Capture the cell that displays the provided text and extract its [x, y] central coordinate. 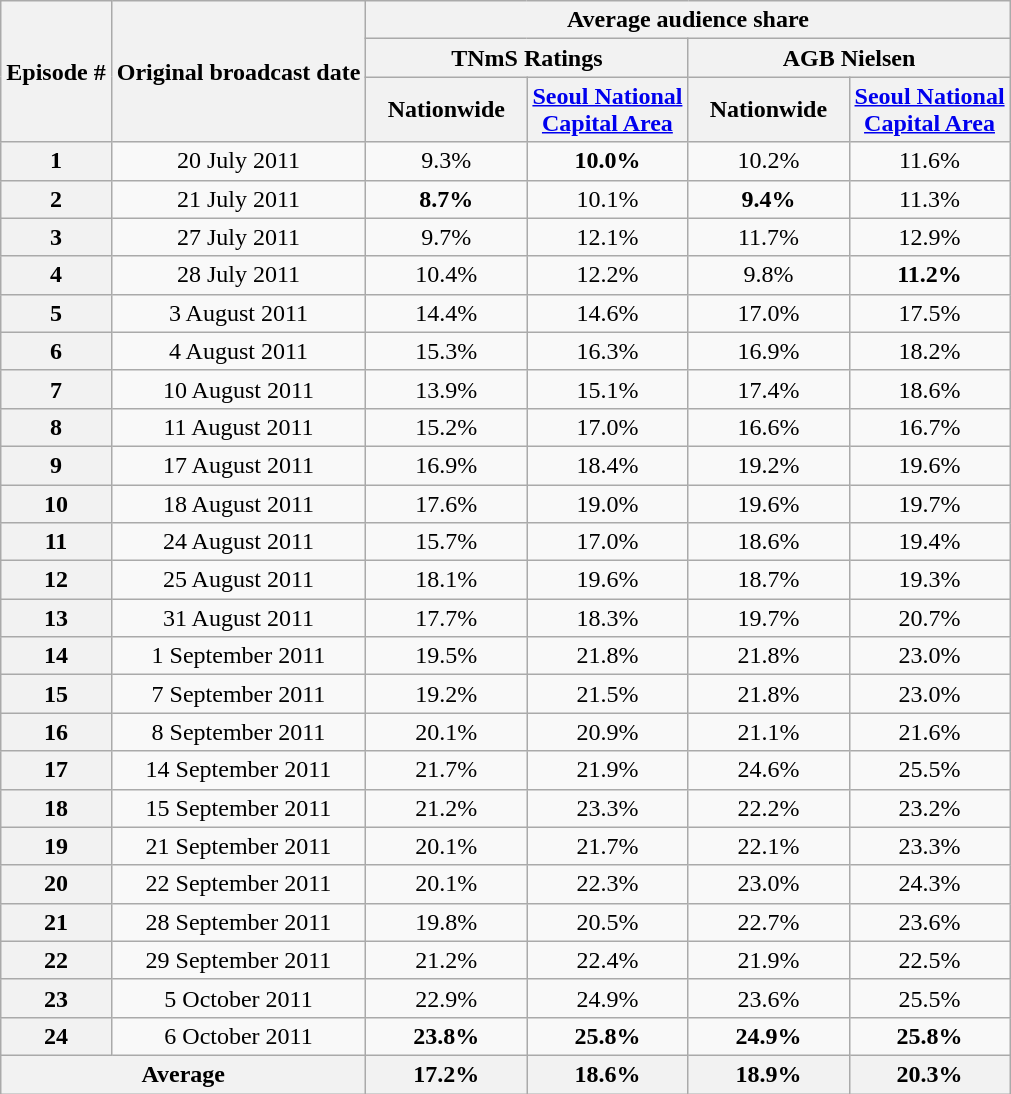
20 July 2011 [238, 161]
17 August 2011 [238, 465]
7 [56, 389]
23 [56, 998]
10.1% [608, 199]
15 [56, 694]
7 September 2011 [238, 694]
11 [56, 542]
22.9% [446, 998]
5 October 2011 [238, 998]
10.0% [608, 161]
Episode # [56, 72]
21.6% [930, 732]
22.1% [768, 846]
22.4% [608, 960]
18.9% [768, 1074]
17.7% [446, 618]
3 [56, 237]
9.7% [446, 237]
11.6% [930, 161]
14 September 2011 [238, 770]
15.7% [446, 542]
15 September 2011 [238, 808]
AGB Nielsen [849, 58]
4 August 2011 [238, 351]
21.5% [608, 694]
15.1% [608, 389]
9.3% [446, 161]
31 August 2011 [238, 618]
21.1% [768, 732]
3 August 2011 [238, 313]
21 September 2011 [238, 846]
12.9% [930, 237]
18 August 2011 [238, 503]
21 July 2011 [238, 199]
18.7% [768, 580]
8 September 2011 [238, 732]
28 September 2011 [238, 922]
22.3% [608, 884]
24.6% [768, 770]
14.6% [608, 313]
9 [56, 465]
11.3% [930, 199]
18.4% [608, 465]
6 [56, 351]
28 July 2011 [238, 275]
11.2% [930, 275]
17.2% [446, 1074]
19.8% [446, 922]
14 [56, 656]
10.4% [446, 275]
19.5% [446, 656]
20.3% [930, 1074]
12.2% [608, 275]
16.3% [608, 351]
19.3% [930, 580]
20.7% [930, 618]
1 September 2011 [238, 656]
18.3% [608, 618]
19.0% [608, 503]
10.2% [768, 161]
17.4% [768, 389]
24 August 2011 [238, 542]
13.9% [446, 389]
10 August 2011 [238, 389]
6 October 2011 [238, 1036]
27 July 2011 [238, 237]
Original broadcast date [238, 72]
1 [56, 161]
20.5% [608, 922]
17.5% [930, 313]
15.3% [446, 351]
2 [56, 199]
17 [56, 770]
20 [56, 884]
22.7% [768, 922]
10 [56, 503]
25 August 2011 [238, 580]
22.5% [930, 960]
14.4% [446, 313]
17.6% [446, 503]
4 [56, 275]
19 [56, 846]
Average audience share [688, 20]
19.4% [930, 542]
18 [56, 808]
20.9% [608, 732]
22 September 2011 [238, 884]
21 [56, 922]
9.8% [768, 275]
11 August 2011 [238, 427]
11.7% [768, 237]
16.7% [930, 427]
23.2% [930, 808]
12 [56, 580]
TNmS Ratings [527, 58]
12.1% [608, 237]
15.2% [446, 427]
18.2% [930, 351]
22 [56, 960]
13 [56, 618]
18.1% [446, 580]
8.7% [446, 199]
29 September 2011 [238, 960]
22.2% [768, 808]
16 [56, 732]
9.4% [768, 199]
24.3% [930, 884]
8 [56, 427]
23.8% [446, 1036]
Average [184, 1074]
5 [56, 313]
16.6% [768, 427]
24 [56, 1036]
